Find where the given text appears and provide that cell's center as (x, y) coordinate. 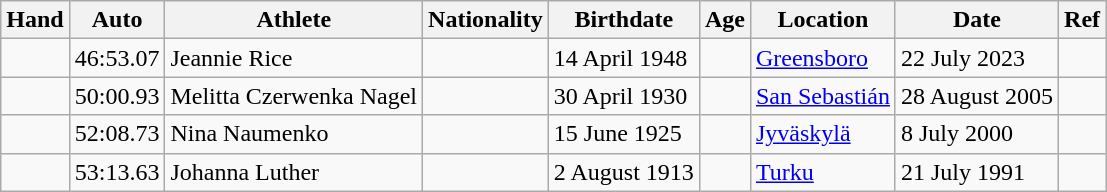
2 August 1913 (624, 172)
30 April 1930 (624, 96)
Johanna Luther (294, 172)
22 July 2023 (976, 58)
Turku (822, 172)
52:08.73 (117, 134)
14 April 1948 (624, 58)
Birthdate (624, 20)
Melitta Czerwenka Nagel (294, 96)
50:00.93 (117, 96)
Date (976, 20)
46:53.07 (117, 58)
Hand (35, 20)
21 July 1991 (976, 172)
Nationality (486, 20)
Greensboro (822, 58)
8 July 2000 (976, 134)
28 August 2005 (976, 96)
San Sebastián (822, 96)
Auto (117, 20)
Location (822, 20)
Nina Naumenko (294, 134)
Ref (1082, 20)
Jeannie Rice (294, 58)
Jyväskylä (822, 134)
15 June 1925 (624, 134)
Age (724, 20)
Athlete (294, 20)
53:13.63 (117, 172)
